Return the (x, y) coordinate for the center point of the cell that contains the specified text.  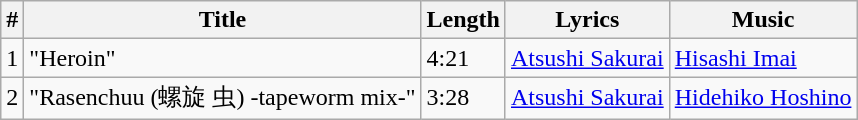
3:28 (463, 98)
4:21 (463, 58)
Music (763, 20)
Hidehiko Hoshino (763, 98)
Hisashi Imai (763, 58)
Title (222, 20)
# (12, 20)
"Rasenchuu (螺旋 虫) -tapeworm mix-" (222, 98)
Length (463, 20)
Lyrics (587, 20)
"Heroin" (222, 58)
1 (12, 58)
2 (12, 98)
